Search for the cell housing the specified text and yield its [X, Y] center coordinate. 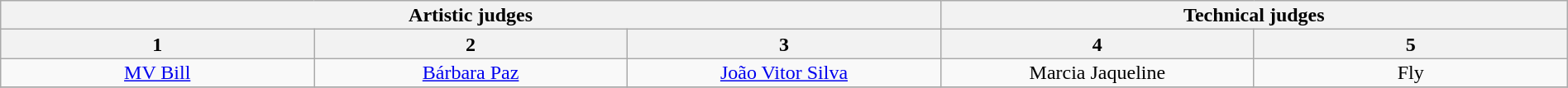
4 [1097, 44]
Artistic judges [471, 15]
João Vitor Silva [784, 72]
5 [1411, 44]
1 [157, 44]
Marcia Jaqueline [1097, 72]
Technical judges [1254, 15]
2 [471, 44]
Fly [1411, 72]
3 [784, 44]
Bárbara Paz [471, 72]
MV Bill [157, 72]
